Output the [X, Y] coordinate of the center of the cell containing the given text.  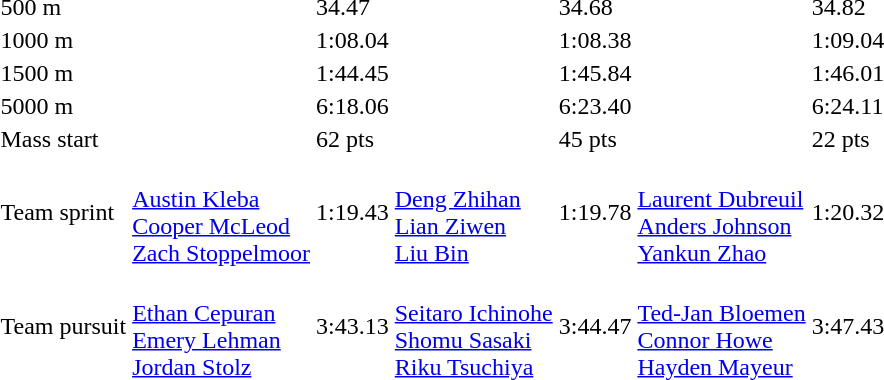
1:45.84 [595, 73]
Laurent DubreuilAnders JohnsonYankun Zhao [722, 212]
Deng ZhihanLian ZiwenLiu Bin [474, 212]
1:44.45 [353, 73]
45 pts [595, 139]
6:18.06 [353, 106]
1:19.43 [353, 212]
Austin KlebaCooper McLeodZach Stoppelmoor [222, 212]
1:08.38 [595, 40]
1:19.78 [595, 212]
62 pts [353, 139]
1:08.04 [353, 40]
6:23.40 [595, 106]
